For the text-containing cell, return its midpoint in (x, y) coordinate format. 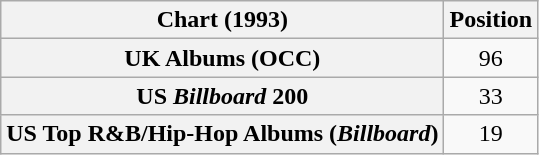
US Billboard 200 (222, 96)
UK Albums (OCC) (222, 58)
Position (491, 20)
96 (491, 58)
19 (491, 134)
33 (491, 96)
US Top R&B/Hip-Hop Albums (Billboard) (222, 134)
Chart (1993) (222, 20)
